Provide the [x, y] coordinate of the cell's center where the given text is located.  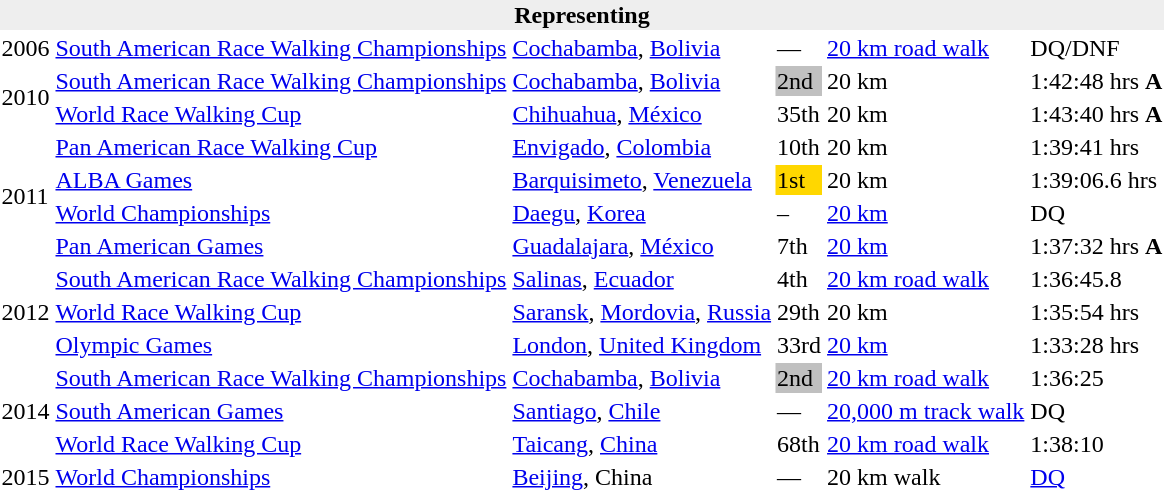
1:39:41 hrs [1096, 147]
20,000 m track walk [926, 411]
1:38:10 [1096, 444]
1:43:40 hrs A [1096, 114]
1:42:48 hrs A [1096, 81]
33rd [800, 345]
1:39:06.6 hrs [1096, 180]
Pan American Games [281, 246]
World Championships [281, 213]
35th [800, 114]
1:36:25 [1096, 378]
Pan American Race Walking Cup [281, 147]
1:35:54 hrs [1096, 312]
4th [800, 279]
2014 [26, 411]
Santiago, Chile [642, 411]
1:37:32 hrs A [1096, 246]
1:33:28 hrs [1096, 345]
Olympic Games [281, 345]
Barquisimeto, Venezuela [642, 180]
Salinas, Ecuador [642, 279]
10th [800, 147]
2006 [26, 48]
Guadalajara, México [642, 246]
ALBA Games [281, 180]
68th [800, 444]
Saransk, Mordovia, Russia [642, 312]
Chihuahua, México [642, 114]
1:36:45.8 [1096, 279]
Representing [582, 15]
7th [800, 246]
DQ/DNF [1096, 48]
29th [800, 312]
– [800, 213]
Daegu, Korea [642, 213]
Envigado, Colombia [642, 147]
London, United Kingdom [642, 345]
2010 [26, 98]
Taicang, China [642, 444]
South American Games [281, 411]
2012 [26, 312]
1st [800, 180]
2011 [26, 196]
